Provide the [X, Y] coordinate of the cell's center where the given text is located.  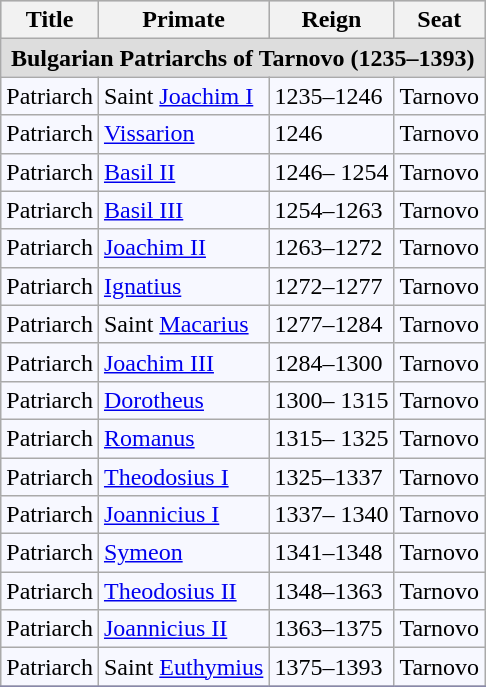
1272–1277 [332, 286]
Reign [332, 20]
1337– 1340 [332, 515]
Theodosius I [183, 477]
1325–1337 [332, 477]
Saint Euthymius [183, 667]
Joachim II [183, 248]
Theodosius II [183, 591]
1375–1393 [332, 667]
Saint Macarius [183, 324]
Joachim III [183, 362]
Title [50, 20]
Saint Joachim I [183, 96]
1263–1272 [332, 248]
1315– 1325 [332, 438]
1254–1263 [332, 210]
Bulgarian Patriarchs of Tarnovo (1235–1393) [243, 58]
Dorotheus [183, 400]
Ignatius [183, 286]
Joannicius I [183, 515]
Basil III [183, 210]
1363–1375 [332, 629]
1277–1284 [332, 324]
1348–1363 [332, 591]
1284–1300 [332, 362]
1235–1246 [332, 96]
1341–1348 [332, 553]
1246– 1254 [332, 172]
1300– 1315 [332, 400]
Seat [440, 20]
Vissarion [183, 134]
Joannicius II [183, 629]
Primate [183, 20]
Romanus [183, 438]
Basil II [183, 172]
Symeon [183, 553]
1246 [332, 134]
